Search for the cell housing the specified text and yield its (X, Y) center coordinate. 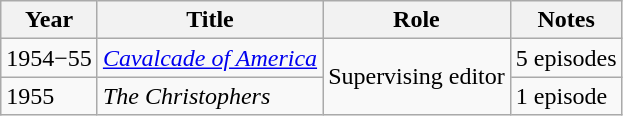
The Christophers (210, 96)
Role (417, 20)
Supervising editor (417, 77)
1 episode (566, 96)
Cavalcade of America (210, 58)
Notes (566, 20)
Title (210, 20)
Year (50, 20)
1954−55 (50, 58)
1955 (50, 96)
5 episodes (566, 58)
